From the cell containing the given text, extract its center point as [x, y] coordinate. 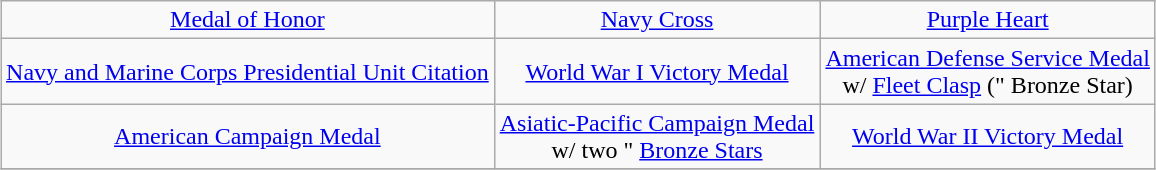
Purple Heart [988, 20]
World War II Victory Medal [988, 136]
Navy and Marine Corps Presidential Unit Citation [248, 72]
American Defense Service Medalw/ Fleet Clasp (" Bronze Star) [988, 72]
Medal of Honor [248, 20]
American Campaign Medal [248, 136]
World War I Victory Medal [657, 72]
Navy Cross [657, 20]
Asiatic-Pacific Campaign Medalw/ two " Bronze Stars [657, 136]
